Return (X, Y) of the center of cell containing provided text 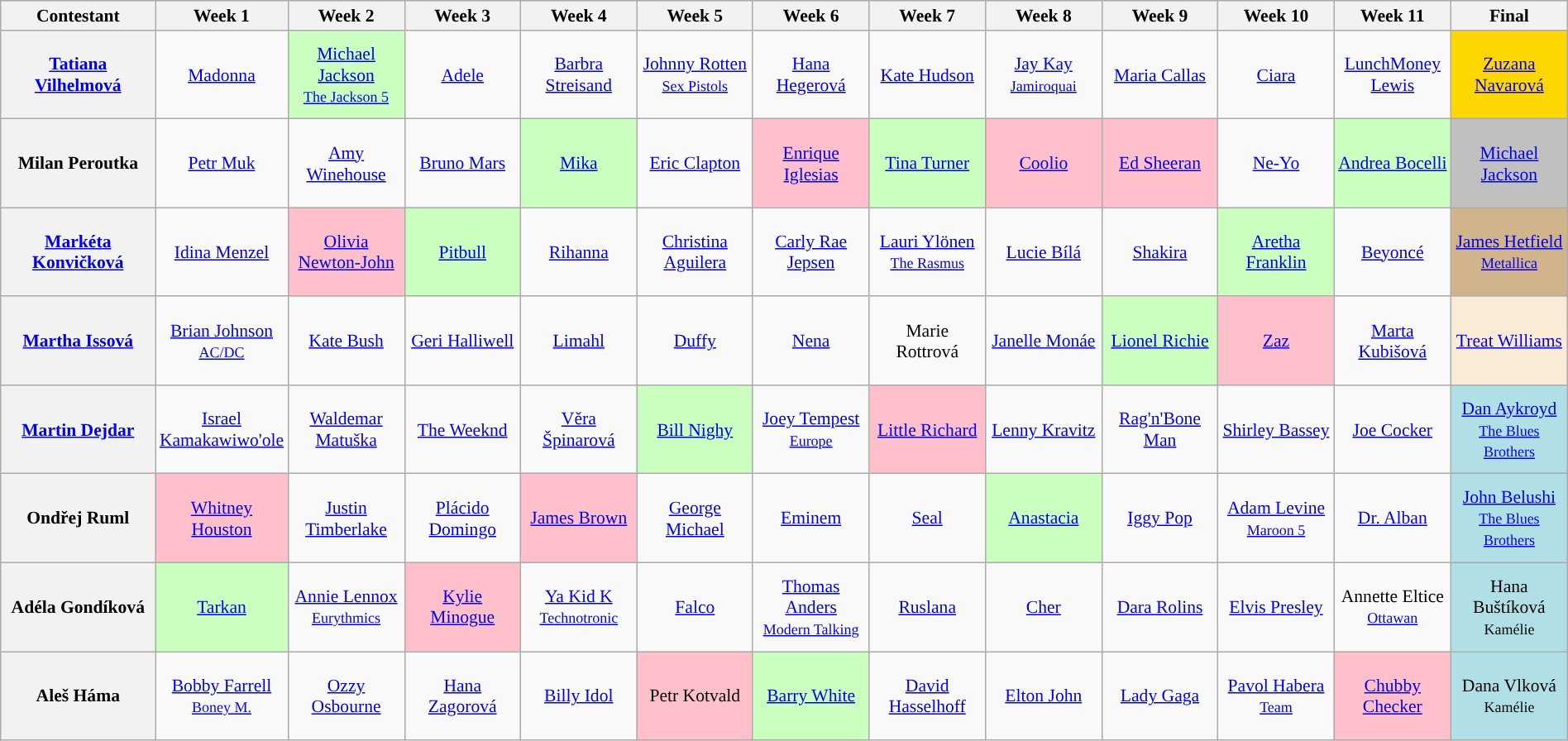
Week 9 (1159, 16)
The Weeknd (462, 430)
Amy Winehouse (346, 164)
Eminem (810, 518)
Barbra Streisand (579, 74)
Dana Vlková Kamélie (1510, 696)
Seal (928, 518)
Věra Špinarová (579, 430)
Marta Kubišová (1393, 341)
Shakira (1159, 251)
Marie Rottrová (928, 341)
Shirley Bassey (1276, 430)
Week 4 (579, 16)
Zuzana Navarová (1510, 74)
Hana Buštíková Kamélie (1510, 607)
Dr. Alban (1393, 518)
Mika (579, 164)
Michael Jackson (1510, 164)
Plácido Domingo (462, 518)
Aleš Háma (78, 696)
Kate Bush (346, 341)
Petr Muk (222, 164)
Ozzy Osbourne (346, 696)
Week 7 (928, 16)
Lenny Kravitz (1044, 430)
Joe Cocker (1393, 430)
Adam Levine Maroon 5 (1276, 518)
Lauri Ylönen The Rasmus (928, 251)
Week 10 (1276, 16)
Chubby Checker (1393, 696)
Nena (810, 341)
Duffy (695, 341)
Andrea Bocelli (1393, 164)
Jay Kay Jamiroquai (1044, 74)
Anastacia (1044, 518)
Ed Sheeran (1159, 164)
Final (1510, 16)
Coolio (1044, 164)
Elton John (1044, 696)
Tarkan (222, 607)
Aretha Franklin (1276, 251)
Tina Turner (928, 164)
James Brown (579, 518)
Pitbull (462, 251)
Ya Kid K Technotronic (579, 607)
Maria Callas (1159, 74)
Eric Clapton (695, 164)
Hana Hegerová (810, 74)
Kylie Minogue (462, 607)
Christina Aguilera (695, 251)
Little Richard (928, 430)
Rihanna (579, 251)
Michael Jackson The Jackson 5 (346, 74)
Hana Zagorová (462, 696)
Pavol Habera Team (1276, 696)
Ondřej Ruml (78, 518)
Carly Rae Jepsen (810, 251)
Madonna (222, 74)
Dara Rolins (1159, 607)
Barry White (810, 696)
David Hasselhoff (928, 696)
Martin Dejdar (78, 430)
Idina Menzel (222, 251)
Olivia Newton-John (346, 251)
Markéta Konvičková (78, 251)
Geri Halliwell (462, 341)
Treat Williams (1510, 341)
Week 11 (1393, 16)
Bruno Mars (462, 164)
Petr Kotvald (695, 696)
Bill Nighy (695, 430)
Lady Gaga (1159, 696)
Cher (1044, 607)
Adéla Gondíková (78, 607)
Falco (695, 607)
Milan Peroutka (78, 164)
Ruslana (928, 607)
Lucie Bílá (1044, 251)
Waldemar Matuška (346, 430)
Billy Idol (579, 696)
Ne-Yo (1276, 164)
Joey Tempest Europe (810, 430)
Zaz (1276, 341)
Week 5 (695, 16)
John Belushi The Blues Brothers (1510, 518)
Kate Hudson (928, 74)
Adele (462, 74)
Tatiana Vilhelmová (78, 74)
Brian Johnson AC/DC (222, 341)
Week 3 (462, 16)
Week 2 (346, 16)
Annette Eltice Ottawan (1393, 607)
James Hetfield Metallica (1510, 251)
Beyoncé (1393, 251)
Whitney Houston (222, 518)
Lionel Richie (1159, 341)
Enrique Iglesias (810, 164)
Annie Lennox Eurythmics (346, 607)
Limahl (579, 341)
Dan Aykroyd The Blues Brothers (1510, 430)
Johnny Rotten Sex Pistols (695, 74)
Thomas Anders Modern Talking (810, 607)
Janelle Monáe (1044, 341)
Martha Issová (78, 341)
Week 6 (810, 16)
Week 1 (222, 16)
Israel Kamakawiwo'ole (222, 430)
Bobby Farrell Boney M. (222, 696)
Contestant (78, 16)
LunchMoney Lewis (1393, 74)
Iggy Pop (1159, 518)
Ciara (1276, 74)
Week 8 (1044, 16)
Justin Timberlake (346, 518)
Elvis Presley (1276, 607)
Rag'n'Bone Man (1159, 430)
George Michael (695, 518)
